Return the [x, y] coordinate for the center point of the cell that contains the specified text.  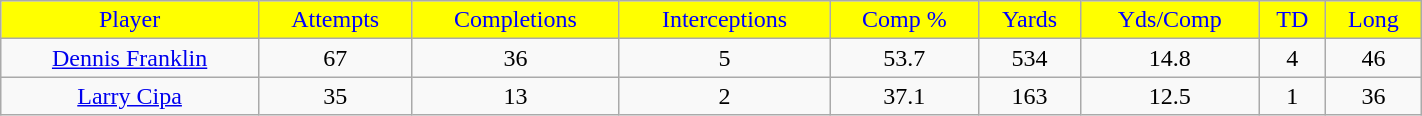
534 [1029, 58]
1 [1292, 96]
12.5 [1170, 96]
4 [1292, 58]
53.7 [904, 58]
Larry Cipa [130, 96]
67 [334, 58]
14.8 [1170, 58]
163 [1029, 96]
Interceptions [724, 20]
Player [130, 20]
Completions [516, 20]
Dennis Franklin [130, 58]
Yds/Comp [1170, 20]
37.1 [904, 96]
5 [724, 58]
13 [516, 96]
Comp % [904, 20]
46 [1374, 58]
Attempts [334, 20]
35 [334, 96]
Yards [1029, 20]
Long [1374, 20]
2 [724, 96]
TD [1292, 20]
